Capture the cell that displays the provided text and extract its [X, Y] central coordinate. 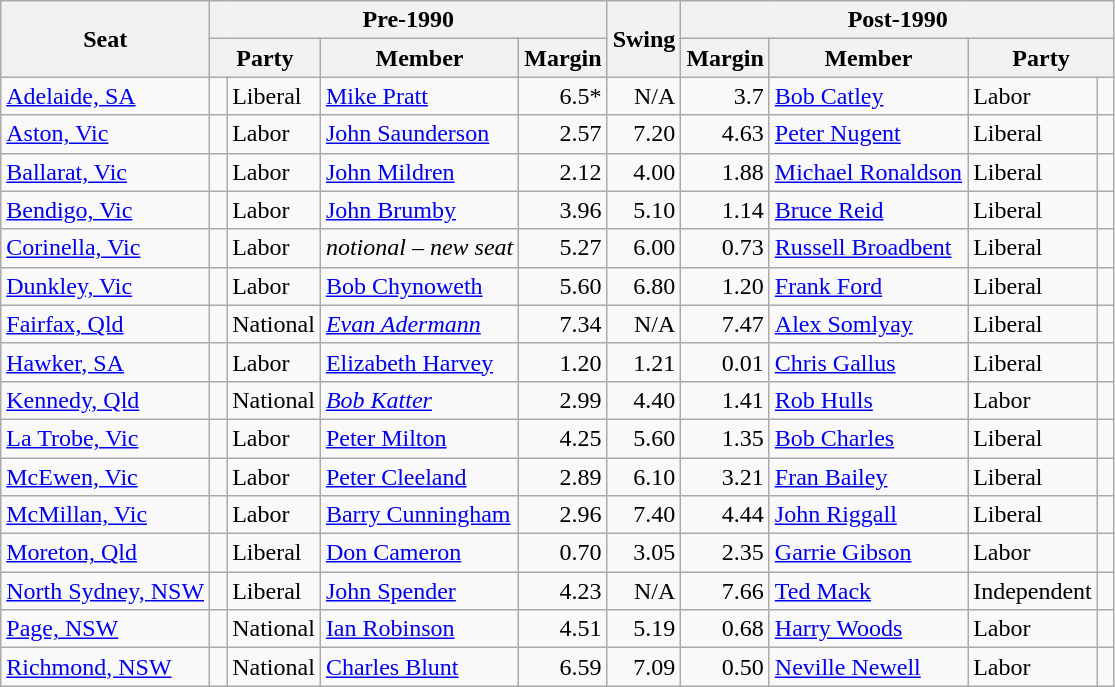
Russell Broadbent [868, 248]
North Sydney, NSW [106, 591]
3.7 [725, 96]
Bob Katter [419, 400]
7.47 [725, 324]
John Spender [419, 591]
Richmond, NSW [106, 667]
Bob Chynoweth [419, 286]
3.21 [725, 477]
3.05 [644, 553]
McMillan, Vic [106, 515]
Bob Charles [868, 438]
2.12 [563, 172]
Garrie Gibson [868, 553]
John Mildren [419, 172]
Post-1990 [898, 20]
0.50 [725, 667]
Seat [106, 39]
Harry Woods [868, 629]
2.99 [563, 400]
Ted Mack [868, 591]
4.25 [563, 438]
1.21 [644, 362]
7.20 [644, 134]
Bendigo, Vic [106, 210]
Frank Ford [868, 286]
Dunkley, Vic [106, 286]
6.59 [563, 667]
6.10 [644, 477]
Peter Milton [419, 438]
notional – new seat [419, 248]
John Saunderson [419, 134]
Bruce Reid [868, 210]
6.80 [644, 286]
Rob Hulls [868, 400]
Fran Bailey [868, 477]
Ian Robinson [419, 629]
5.19 [644, 629]
Barry Cunningham [419, 515]
Aston, Vic [106, 134]
Neville Newell [868, 667]
5.10 [644, 210]
4.00 [644, 172]
Evan Adermann [419, 324]
Chris Gallus [868, 362]
Charles Blunt [419, 667]
1.35 [725, 438]
2.57 [563, 134]
1.41 [725, 400]
Don Cameron [419, 553]
La Trobe, Vic [106, 438]
4.63 [725, 134]
Pre-1990 [409, 20]
5.27 [563, 248]
Page, NSW [106, 629]
John Riggall [868, 515]
3.96 [563, 210]
0.70 [563, 553]
Adelaide, SA [106, 96]
1.88 [725, 172]
2.96 [563, 515]
John Brumby [419, 210]
Hawker, SA [106, 362]
Alex Somlyay [868, 324]
7.09 [644, 667]
4.23 [563, 591]
1.14 [725, 210]
0.73 [725, 248]
4.44 [725, 515]
0.68 [725, 629]
0.01 [725, 362]
7.66 [725, 591]
6.00 [644, 248]
Elizabeth Harvey [419, 362]
2.89 [563, 477]
Fairfax, Qld [106, 324]
2.35 [725, 553]
Bob Catley [868, 96]
Swing [644, 39]
Moreton, Qld [106, 553]
6.5* [563, 96]
Ballarat, Vic [106, 172]
Independent [1033, 591]
McEwen, Vic [106, 477]
7.40 [644, 515]
Corinella, Vic [106, 248]
Peter Cleeland [419, 477]
7.34 [563, 324]
4.51 [563, 629]
Mike Pratt [419, 96]
4.40 [644, 400]
Kennedy, Qld [106, 400]
Michael Ronaldson [868, 172]
Peter Nugent [868, 134]
